Return the (x, y) coordinate for the center point of the cell that contains the specified text.  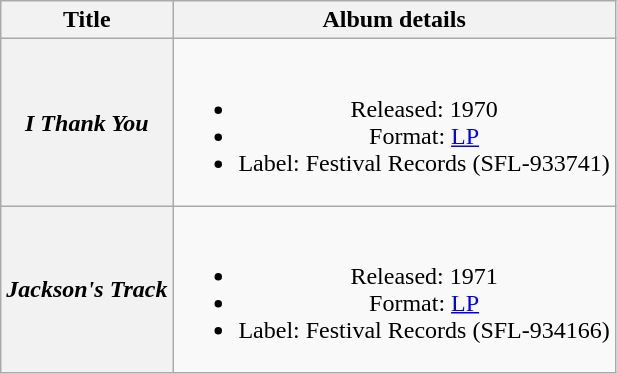
I Thank You (87, 122)
Title (87, 20)
Jackson's Track (87, 290)
Album details (394, 20)
Released: 1970Format: LPLabel: Festival Records (SFL-933741) (394, 122)
Released: 1971Format: LPLabel: Festival Records (SFL-934166) (394, 290)
